Scan for the cell matching the given text and deliver its [x, y] coordinate at center. 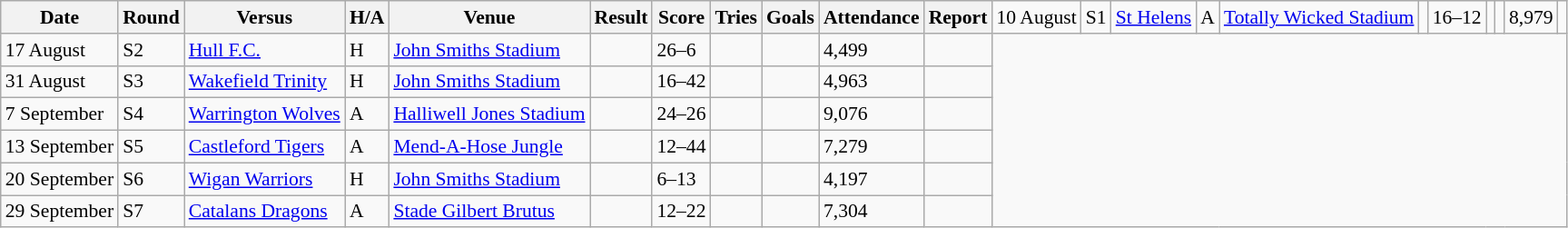
4,963 [872, 82]
Attendance [872, 17]
Halliwell Jones Stadium [488, 114]
S3 [151, 82]
4,499 [872, 50]
4,197 [872, 179]
7,279 [872, 147]
Mend-A-Hose Jungle [488, 147]
Wakefield Trinity [265, 82]
Date [60, 17]
Goals [790, 17]
S1 [1097, 17]
12–44 [681, 147]
7 September [60, 114]
Venue [488, 17]
Round [151, 17]
Warrington Wolves [265, 114]
6–13 [681, 179]
31 August [60, 82]
24–26 [681, 114]
Wigan Warriors [265, 179]
Castleford Tigers [265, 147]
Stade Gilbert Brutus [488, 212]
7,304 [872, 212]
12–22 [681, 212]
8,979 [1531, 17]
13 September [60, 147]
10 August [1036, 17]
29 September [60, 212]
26–6 [681, 50]
S5 [151, 147]
S7 [151, 212]
Score [681, 17]
S6 [151, 179]
20 September [60, 179]
H/A [367, 17]
Hull F.C. [265, 50]
Report [959, 17]
16–12 [1457, 17]
Versus [265, 17]
St Helens [1153, 17]
16–42 [681, 82]
Catalans Dragons [265, 212]
S4 [151, 114]
Tries [736, 17]
Result [621, 17]
17 August [60, 50]
S2 [151, 50]
9,076 [872, 114]
Totally Wicked Stadium [1319, 17]
